Locate the cell with the specified text and output its [x, y] center coordinate. 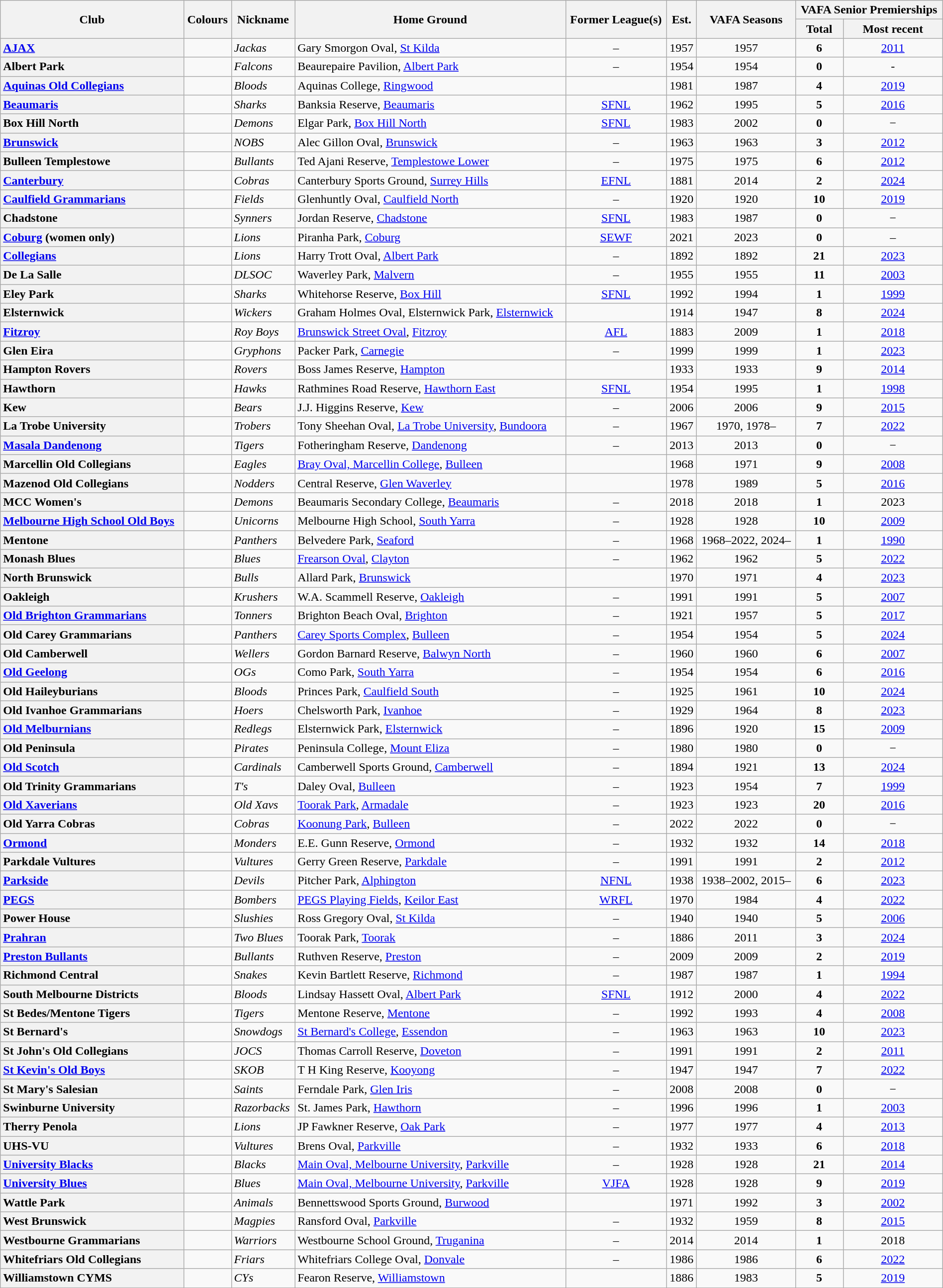
2000 [746, 994]
EFNL [616, 180]
Trobers [263, 426]
Cardinals [263, 767]
University Blacks [92, 1165]
DLSOC [263, 275]
Whitefriars College Oval, Donvale [431, 1259]
Nickname [263, 19]
1914 [681, 313]
Ross Gregory Oval, St Kilda [431, 919]
Old Haileyburians [92, 691]
Old Peninsula [92, 748]
Richmond Central [92, 975]
13 [819, 767]
VJFA [616, 1184]
1881 [681, 180]
Warriors [263, 1240]
Elsternwick Park, Elsternwick [431, 729]
Wattle Park [92, 1202]
Bennettswood Sports Ground, Burwood [431, 1202]
1967 [681, 426]
Old Melburnians [92, 729]
Power House [92, 919]
Melbourne High School Old Boys [92, 521]
Eagles [263, 464]
Animals [263, 1202]
- [893, 67]
North Brunswick [92, 578]
Como Park, South Yarra [431, 672]
Prahran [92, 937]
Parkside [92, 881]
Old Ivanhoe Grammarians [92, 710]
Unicorns [263, 521]
Ransford Oval, Parkville [431, 1221]
Beaumaris [92, 104]
St. James Park, Hawthorn [431, 1107]
Old Yarra Cobras [92, 824]
1978 [681, 483]
T H King Reserve, Kooyong [431, 1070]
Whitefriars Old Collegians [92, 1259]
PEGS [92, 900]
Blacks [263, 1165]
Gerry Green Reserve, Parkdale [431, 862]
Ted Ajani Reserve, Templestowe Lower [431, 161]
Mentone [92, 540]
Aquinas College, Ringwood [431, 86]
Banksia Reserve, Beaumaris [431, 104]
MCC Women's [92, 502]
1938 [681, 881]
Gordon Barnard Reserve, Balwyn North [431, 653]
Parkdale Vultures [92, 862]
Bombers [263, 900]
St Bernard's College, Essendon [431, 1032]
Jackas [263, 48]
Preston Bullants [92, 956]
Waverley Park, Malvern [431, 275]
Rathmines Road Reserve, Hawthorn East [431, 388]
St Mary's Salesian [92, 1089]
CYs [263, 1278]
Central Reserve, Glen Waverley [431, 483]
Ruthven Reserve, Preston [431, 956]
Club [92, 19]
1998 [893, 388]
Aquinas Old Collegians [92, 86]
W.A. Scammell Reserve, Oakleigh [431, 597]
1925 [681, 691]
Former League(s) [616, 19]
Elsternwick [92, 313]
Fotheringham Reserve, Dandenong [431, 445]
Beaumaris Secondary College, Beaumaris [431, 502]
Pitcher Park, Alphington [431, 881]
PEGS Playing Fields, Keilor East [431, 900]
Peninsula College, Mount Eliza [431, 748]
Collegians [92, 256]
Monders [263, 843]
St Bernard's [92, 1032]
University Blues [92, 1184]
Fields [263, 199]
1989 [746, 483]
Canterbury [92, 180]
2021 [681, 237]
Glen Eira [92, 351]
Lindsay Hassett Oval, Albert Park [431, 994]
Caulfield Grammarians [92, 199]
WRFL [616, 900]
Most recent [893, 29]
1959 [746, 1221]
Boss James Reserve, Hampton [431, 369]
Therry Penola [92, 1126]
1964 [746, 710]
Swinburne University [92, 1107]
VAFA Senior Premierships [869, 10]
NFNL [616, 881]
1968–2022, 2024– [746, 540]
Carey Sports Complex, Bulleen [431, 635]
Bulleen Templestowe [92, 161]
Coburg (women only) [92, 237]
Bray Oval, Marcellin College, Bulleen [431, 464]
Westbourne Grammarians [92, 1240]
Est. [681, 19]
Allard Park, Brunswick [431, 578]
1929 [681, 710]
Old Xavs [263, 805]
Old Brighton Grammarians [92, 616]
Kevin Bartlett Reserve, Richmond [431, 975]
Ferndale Park, Glen Iris [431, 1089]
OGs [263, 672]
AFL [616, 332]
Jordan Reserve, Chadstone [431, 218]
AJAX [92, 48]
Snowdogs [263, 1032]
Friars [263, 1259]
20 [819, 805]
Albert Park [92, 67]
Chadstone [92, 218]
Beaurepaire Pavilion, Albert Park [431, 67]
Camberwell Sports Ground, Camberwell [431, 767]
Packer Park, Carnegie [431, 351]
St Bedes/Mentone Tigers [92, 1013]
JOCS [263, 1051]
1896 [681, 729]
Eley Park [92, 294]
J.J. Higgins Reserve, Kew [431, 407]
Bears [263, 407]
Slushies [263, 919]
Canterbury Sports Ground, Surrey Hills [431, 180]
Melbourne High School, South Yarra [431, 521]
Tonners [263, 616]
Pirates [263, 748]
11 [819, 275]
Tony Sheehan Oval, La Trobe University, Bundoora [431, 426]
Ormond [92, 843]
Devils [263, 881]
Roy Boys [263, 332]
Nodders [263, 483]
Hoers [263, 710]
Krushers [263, 597]
1912 [681, 994]
Thomas Carroll Reserve, Doveton [431, 1051]
Snakes [263, 975]
1970, 1978– [746, 426]
1981 [681, 86]
Old Camberwell [92, 653]
Hawks [263, 388]
SEWF [616, 237]
Total [819, 29]
JP Fawkner Reserve, Oak Park [431, 1126]
Redlegs [263, 729]
1993 [746, 1013]
Marcellin Old Collegians [92, 464]
1961 [746, 691]
South Melbourne Districts [92, 994]
Hawthorn [92, 388]
Old Trinity Grammarians [92, 786]
2017 [893, 616]
Williamstown CYMS [92, 1278]
Old Xaverians [92, 805]
Belvedere Park, Seaford [431, 540]
Gryphons [263, 351]
West Brunswick [92, 1221]
Box Hill North [92, 123]
Saints [263, 1089]
Graham Holmes Oval, Elsternwick Park, Elsternwick [431, 313]
Rovers [263, 369]
1938–2002, 2015– [746, 881]
Koonung Park, Bulleen [431, 824]
1883 [681, 332]
Monash Blues [92, 559]
Princes Park, Caulfield South [431, 691]
SKOB [263, 1070]
Frearson Oval, Clayton [431, 559]
Harry Trott Oval, Albert Park [431, 256]
14 [819, 843]
Daley Oval, Bulleen [431, 786]
Brens Oval, Parkville [431, 1145]
Home Ground [431, 19]
Brunswick Street Oval, Fitzroy [431, 332]
Alec Gillon Oval, Brunswick [431, 142]
UHS-VU [92, 1145]
Magpies [263, 1221]
Hampton Rovers [92, 369]
Old Scotch [92, 767]
St Kevin's Old Boys [92, 1070]
Piranha Park, Coburg [431, 237]
Two Blues [263, 937]
Toorak Park, Toorak [431, 937]
Mazenod Old Collegians [92, 483]
Masala Dandenong [92, 445]
NOBS [263, 142]
De La Salle [92, 275]
Chelsworth Park, Ivanhoe [431, 710]
T's [263, 786]
Brunswick [92, 142]
Wellers [263, 653]
Oakleigh [92, 597]
Old Geelong [92, 672]
Wickers [263, 313]
St John's Old Collegians [92, 1051]
Falcons [263, 67]
Colours [207, 19]
La Trobe University [92, 426]
1990 [893, 540]
Fitzroy [92, 332]
Bulls [263, 578]
1984 [746, 900]
Glenhuntly Oval, Caulfield North [431, 199]
Synners [263, 218]
15 [819, 729]
Mentone Reserve, Mentone [431, 1013]
Brighton Beach Oval, Brighton [431, 616]
Westbourne School Ground, Truganina [431, 1240]
Razorbacks [263, 1107]
Toorak Park, Armadale [431, 805]
Gary Smorgon Oval, St Kilda [431, 48]
Whitehorse Reserve, Box Hill [431, 294]
Old Carey Grammarians [92, 635]
E.E. Gunn Reserve, Ormond [431, 843]
Fearon Reserve, Williamstown [431, 1278]
Elgar Park, Box Hill North [431, 123]
VAFA Seasons [746, 19]
1894 [681, 767]
Kew [92, 407]
